Output the [X, Y] coordinate of the center of the cell containing the given text.  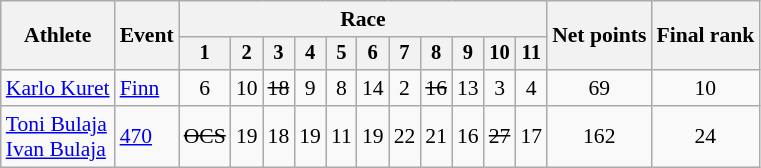
Race [363, 19]
162 [599, 136]
14 [373, 88]
Toni BulajaIvan Bulaja [58, 136]
Karlo Kuret [58, 88]
OCS [205, 136]
7 [405, 54]
Net points [599, 36]
24 [705, 136]
17 [531, 136]
470 [147, 136]
69 [599, 88]
Finn [147, 88]
13 [468, 88]
27 [500, 136]
1 [205, 54]
Athlete [58, 36]
Event [147, 36]
5 [342, 54]
21 [436, 136]
Final rank [705, 36]
22 [405, 136]
